Return (X, Y) of the center of cell containing provided text 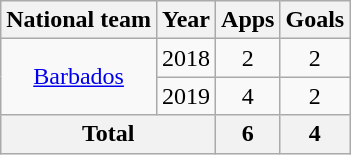
2018 (186, 58)
Barbados (79, 77)
Goals (315, 20)
Total (108, 134)
National team (79, 20)
6 (248, 134)
Apps (248, 20)
Year (186, 20)
2019 (186, 96)
